Search for the cell housing the specified text and yield its [x, y] center coordinate. 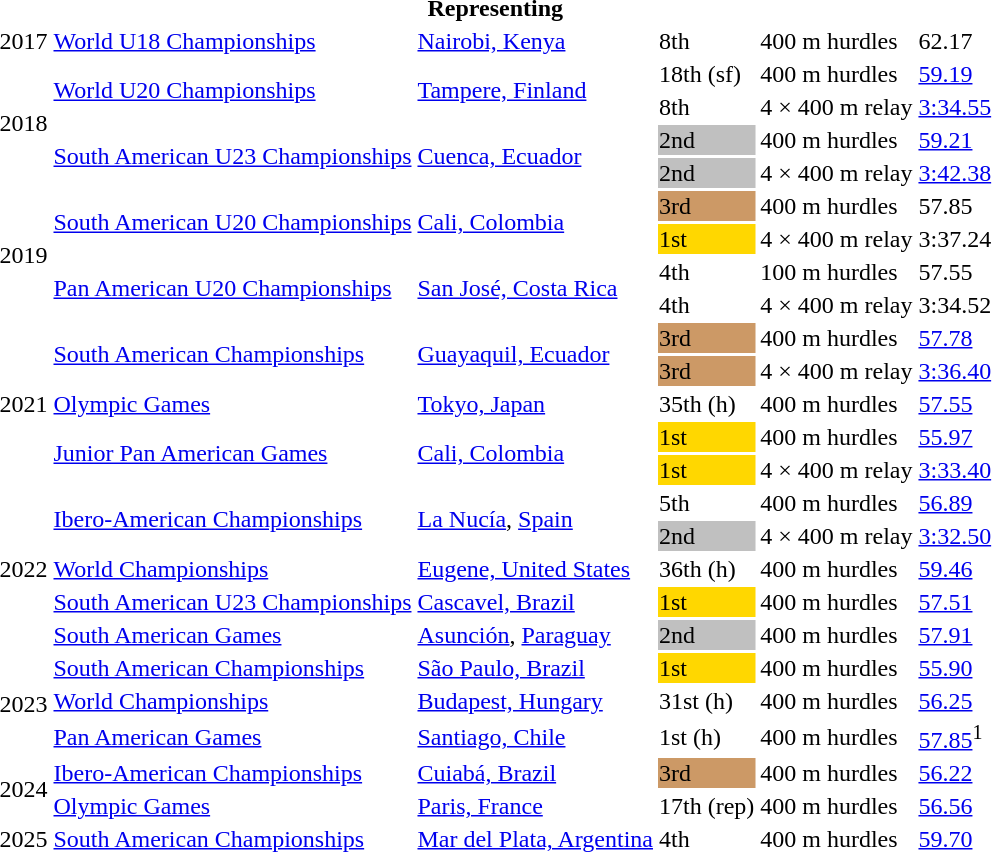
San José, Costa Rica [535, 288]
Cuiabá, Brazil [535, 773]
17th (rep) [706, 806]
South American U20 Championships [232, 222]
Pan American U20 Championships [232, 288]
5th [706, 503]
World U20 Championships [232, 90]
100 m hurdles [836, 272]
World U18 Championships [232, 41]
Eugene, United States [535, 569]
Cascavel, Brazil [535, 602]
Guayaquil, Ecuador [535, 354]
Asunción, Paraguay [535, 635]
Tokyo, Japan [535, 404]
Santiago, Chile [535, 737]
Tampere, Finland [535, 90]
South American Games [232, 635]
Cuenca, Ecuador [535, 156]
35th (h) [706, 404]
18th (sf) [706, 74]
Paris, France [535, 806]
Budapest, Hungary [535, 701]
31st (h) [706, 701]
São Paulo, Brazil [535, 668]
1st (h) [706, 737]
36th (h) [706, 569]
La Nucía, Spain [535, 520]
Junior Pan American Games [232, 454]
Pan American Games [232, 737]
Nairobi, Kenya [535, 41]
